Return the (x, y) coordinate for the center point of the cell that contains the specified text.  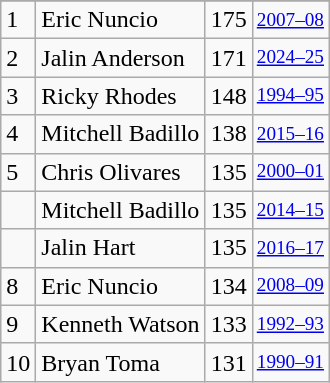
5 (18, 172)
2 (18, 58)
Jalin Anderson (120, 58)
133 (228, 324)
9 (18, 324)
1992–93 (290, 324)
134 (228, 286)
4 (18, 134)
10 (18, 362)
2008–09 (290, 286)
2024–25 (290, 58)
1990–91 (290, 362)
2016–17 (290, 248)
171 (228, 58)
Bryan Toma (120, 362)
Jalin Hart (120, 248)
Kenneth Watson (120, 324)
1 (18, 20)
Chris Olivares (120, 172)
175 (228, 20)
138 (228, 134)
2015–16 (290, 134)
1994–95 (290, 96)
Ricky Rhodes (120, 96)
2007–08 (290, 20)
131 (228, 362)
2014–15 (290, 210)
8 (18, 286)
148 (228, 96)
2000–01 (290, 172)
3 (18, 96)
